Output the (x, y) coordinate of the center of the cell containing the given text.  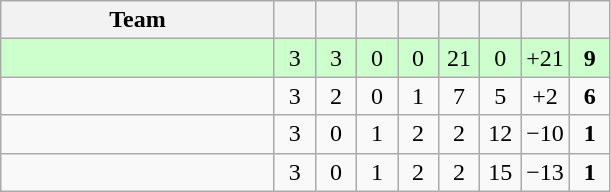
12 (500, 134)
7 (460, 96)
15 (500, 172)
Team (138, 20)
5 (500, 96)
21 (460, 58)
6 (590, 96)
−13 (546, 172)
+2 (546, 96)
+21 (546, 58)
−10 (546, 134)
9 (590, 58)
